Locate the cell with the specified text and output its (x, y) center coordinate. 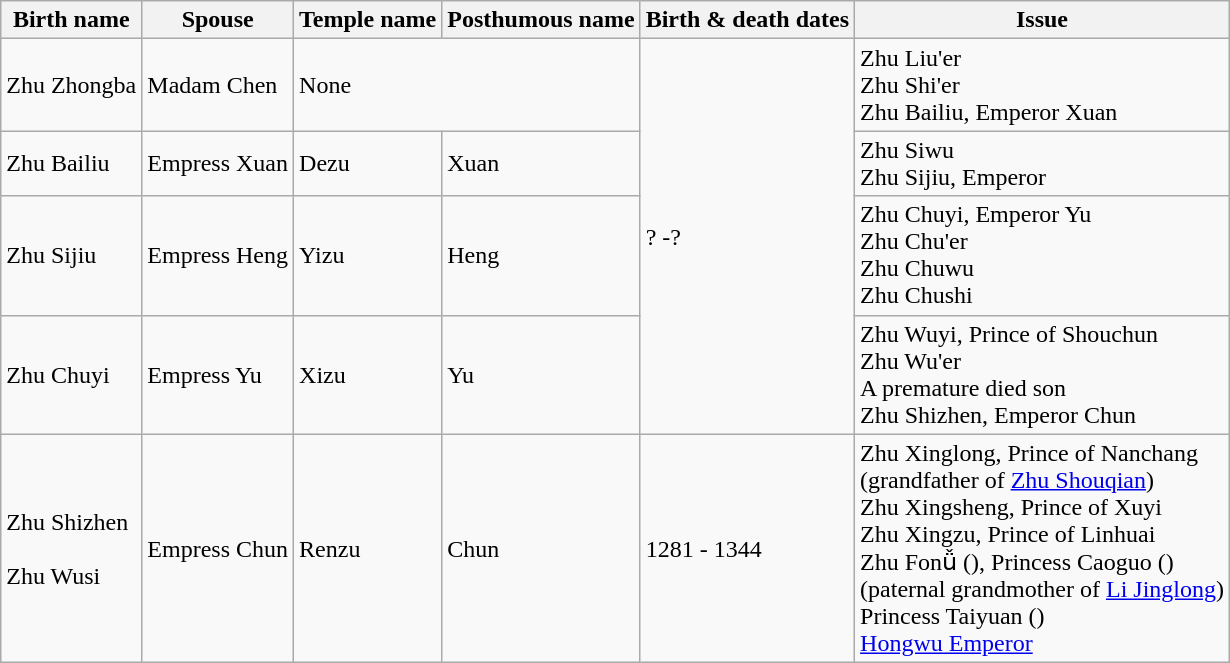
Zhu Zhongba (72, 85)
Empress Xuan (218, 164)
Temple name (368, 20)
Zhu Sijiu (72, 256)
Birth & death dates (747, 20)
? -? (747, 236)
Heng (541, 256)
Madam Chen (218, 85)
Xuan (541, 164)
Zhu Chuyi, Emperor YuZhu Chu'erZhu ChuwuZhu Chushi (1042, 256)
Zhu Chuyi (72, 374)
Xizu (368, 374)
Zhu ShizhenZhu Wusi (72, 548)
Zhu Bailiu (72, 164)
Renzu (368, 548)
Zhu SiwuZhu Sijiu, Emperor (1042, 164)
Zhu Liu'erZhu Shi'erZhu Bailiu, Emperor Xuan (1042, 85)
1281 - 1344 (747, 548)
Posthumous name (541, 20)
Chun (541, 548)
Yu (541, 374)
Yizu (368, 256)
Empress Heng (218, 256)
Issue (1042, 20)
Empress Chun (218, 548)
Zhu Wuyi, Prince of ShouchunZhu Wu'erA premature died sonZhu Shizhen, Emperor Chun (1042, 374)
None (468, 85)
Spouse (218, 20)
Empress Yu (218, 374)
Birth name (72, 20)
Dezu (368, 164)
